From the cell containing the given text, extract its center point as [X, Y] coordinate. 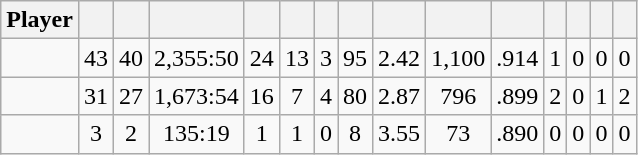
1,673:54 [197, 96]
73 [458, 134]
7 [296, 96]
8 [356, 134]
27 [132, 96]
43 [96, 58]
2,355:50 [197, 58]
2.42 [400, 58]
31 [96, 96]
80 [356, 96]
Player [40, 20]
.890 [518, 134]
16 [262, 96]
95 [356, 58]
3.55 [400, 134]
2.87 [400, 96]
4 [326, 96]
.914 [518, 58]
796 [458, 96]
24 [262, 58]
40 [132, 58]
13 [296, 58]
135:19 [197, 134]
.899 [518, 96]
1,100 [458, 58]
